Detect which cell encompasses the target text, then output its (X, Y) center coordinate. 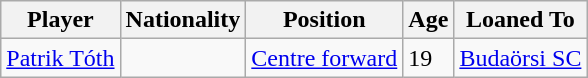
Position (324, 20)
Loaned To (520, 20)
Patrik Tóth (60, 58)
Player (60, 20)
Budaörsi SC (520, 58)
19 (428, 58)
Nationality (183, 20)
Centre forward (324, 58)
Age (428, 20)
